Scan for the cell matching the given text and deliver its [x, y] coordinate at center. 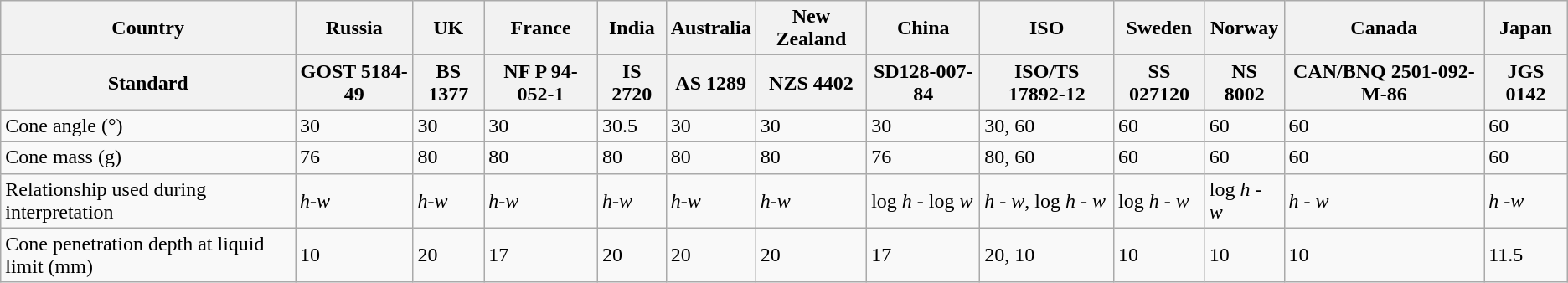
SS 027120 [1159, 82]
h - w, log h - w [1047, 201]
Russia [354, 28]
UK [449, 28]
11.5 [1526, 255]
NZS 4402 [811, 82]
IS 2720 [632, 82]
80, 60 [1047, 157]
ISO [1047, 28]
Cone angle (°) [148, 126]
AS 1289 [710, 82]
Canada [1384, 28]
GOST 5184-49 [354, 82]
30, 60 [1047, 126]
log h - log w [923, 201]
CAN/BNQ 2501-092-M-86 [1384, 82]
NF P 94-052-1 [541, 82]
JGS 0142 [1526, 82]
China [923, 28]
Norway [1245, 28]
Sweden [1159, 28]
ISO/TS 17892-12 [1047, 82]
h -w [1526, 201]
20, 10 [1047, 255]
Country [148, 28]
BS 1377 [449, 82]
Cone penetration depth at liquid limit (mm) [148, 255]
Australia [710, 28]
Japan [1526, 28]
NS 8002 [1245, 82]
SD128-007-84 [923, 82]
India [632, 28]
30.5 [632, 126]
Relationship used during interpretation [148, 201]
France [541, 28]
h - w [1384, 201]
Cone mass (g) [148, 157]
Standard [148, 82]
New Zealand [811, 28]
